Locate the cell with the specified text and output its (x, y) center coordinate. 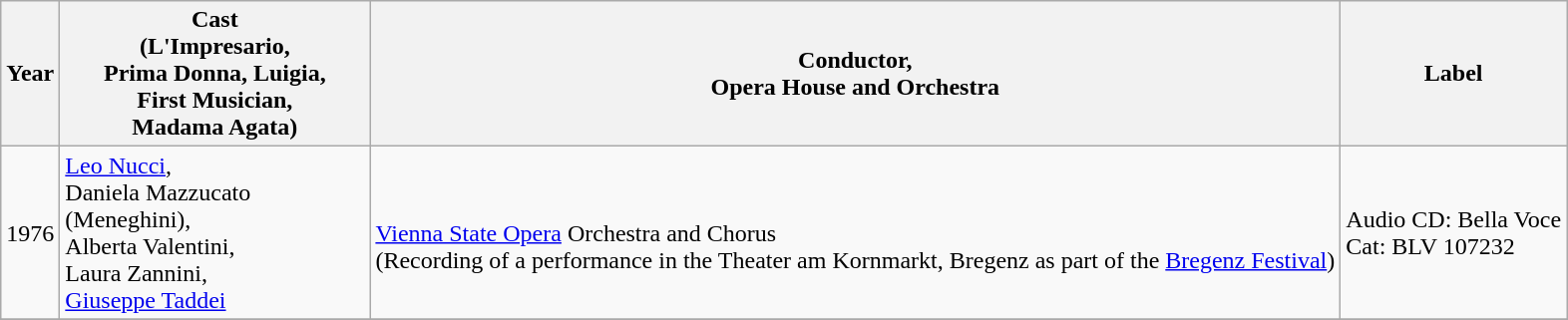
Year (30, 74)
Vienna State Opera Orchestra and Chorus(Recording of a performance in the Theater am Kornmarkt, Bregenz as part of the Bregenz Festival) (856, 233)
Audio CD: Bella VoceCat: BLV 107232 (1454, 233)
1976 (30, 233)
Leo Nucci,Daniela Mazzucato (Meneghini),Alberta Valentini,Laura Zannini,Giuseppe Taddei (215, 233)
Label (1454, 74)
Conductor,Opera House and Orchestra (856, 74)
Cast (L'Impresario,Prima Donna, Luigia,First Musician,Madama Agata) (215, 74)
